Provide the (X, Y) coordinate of the cell's center where the given text is located.  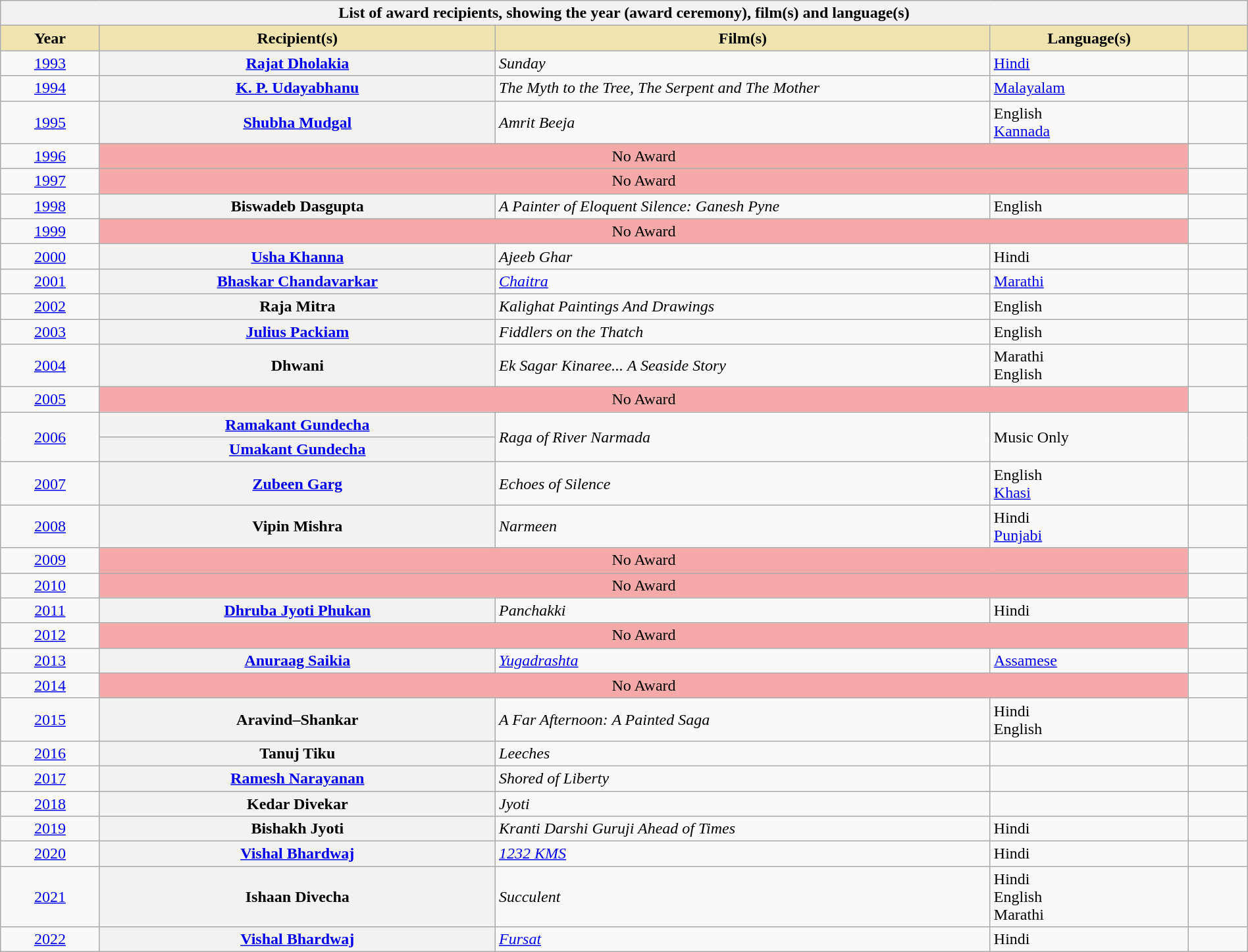
2006 (50, 437)
Ramakant Gundecha (298, 425)
Language(s) (1089, 38)
1996 (50, 156)
The Myth to the Tree, The Serpent and The Mother (743, 88)
Recipient(s) (298, 38)
2008 (50, 527)
1999 (50, 231)
Malayalam (1089, 88)
2012 (50, 635)
Music Only (1089, 437)
Film(s) (743, 38)
Kedar Divekar (298, 804)
Dhruba Jyoti Phukan (298, 610)
MarathiEnglish (1089, 366)
2021 (50, 897)
Ramesh Narayanan (298, 778)
Biswadeb Dasgupta (298, 206)
HindiPunjabi (1089, 527)
2022 (50, 939)
K. P. Udayabhanu (298, 88)
Zubeen Garg (298, 483)
Marathi (1089, 281)
A Far Afternoon: A Painted Saga (743, 719)
2020 (50, 854)
Raga of River Narmada (743, 437)
1232 KMS (743, 854)
Jyoti (743, 804)
Yugadrashta (743, 660)
1995 (50, 122)
Fursat (743, 939)
Assamese (1089, 660)
2011 (50, 610)
2001 (50, 281)
Umakant Gundecha (298, 450)
2003 (50, 331)
2007 (50, 483)
Ajeeb Ghar (743, 256)
2002 (50, 306)
2019 (50, 829)
2000 (50, 256)
A Painter of Eloquent Silence: Ganesh Pyne (743, 206)
2010 (50, 585)
Fiddlers on the Thatch (743, 331)
Narmeen (743, 527)
2018 (50, 804)
Kalighat Paintings And Drawings (743, 306)
Anuraag Saikia (298, 660)
Hindi English Marathi (1089, 897)
2016 (50, 753)
Succulent (743, 897)
Sunday (743, 63)
Aravind–Shankar (298, 719)
Dhwani (298, 366)
Vipin Mishra (298, 527)
Leeches (743, 753)
2005 (50, 400)
Shored of Liberty (743, 778)
Usha Khanna (298, 256)
2013 (50, 660)
2009 (50, 560)
Bishakh Jyoti (298, 829)
Raja Mitra (298, 306)
Shubha Mudgal (298, 122)
2004 (50, 366)
EnglishKannada (1089, 122)
List of award recipients, showing the year (award ceremony), film(s) and language(s) (624, 13)
Bhaskar Chandavarkar (298, 281)
1998 (50, 206)
Kranti Darshi Guruji Ahead of Times (743, 829)
1994 (50, 88)
2015 (50, 719)
2014 (50, 685)
Amrit Beeja (743, 122)
HindiEnglish (1089, 719)
Ishaan Divecha (298, 897)
Echoes of Silence (743, 483)
1997 (50, 181)
EnglishKhasi (1089, 483)
Ek Sagar Kinaree... A Seaside Story (743, 366)
Year (50, 38)
Chaitra (743, 281)
2017 (50, 778)
Panchakki (743, 610)
Julius Packiam (298, 331)
1993 (50, 63)
Tanuj Tiku (298, 753)
Rajat Dholakia (298, 63)
